Detect which cell encompasses the target text, then output its (X, Y) center coordinate. 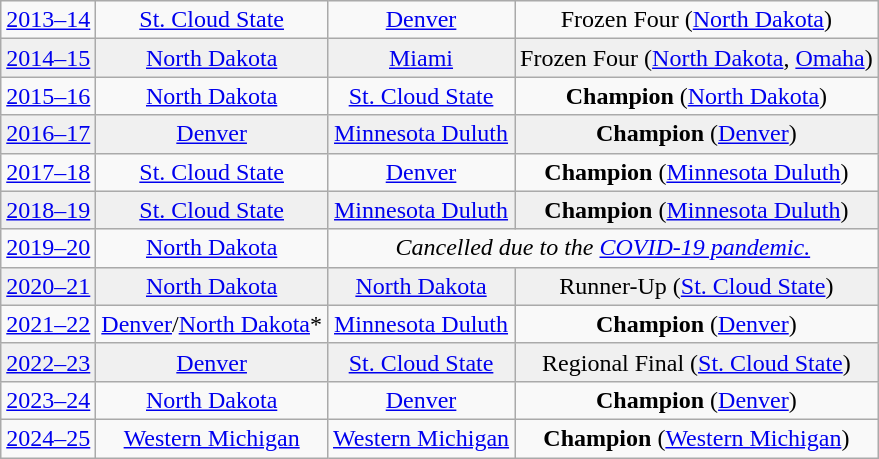
Champion (Western Michigan) (697, 438)
2013–14 (48, 20)
Cancelled due to the COVID-19 pandemic. (602, 248)
2015–16 (48, 96)
2020–21 (48, 286)
Miami (420, 58)
2021–22 (48, 324)
Frozen Four (North Dakota, Omaha) (697, 58)
Champion (North Dakota) (697, 96)
2016–17 (48, 134)
2022–23 (48, 362)
Denver/North Dakota* (212, 324)
2017–18 (48, 172)
2018–19 (48, 210)
2024–25 (48, 438)
2023–24 (48, 400)
2019–20 (48, 248)
Regional Final (St. Cloud State) (697, 362)
Runner-Up (St. Cloud State) (697, 286)
2014–15 (48, 58)
Frozen Four (North Dakota) (697, 20)
